Capture the cell that displays the provided text and extract its (x, y) central coordinate. 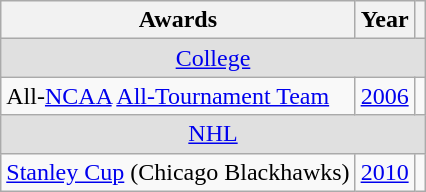
Year (384, 20)
College (213, 58)
All-NCAA All-Tournament Team (178, 96)
2010 (384, 172)
NHL (213, 134)
Stanley Cup (Chicago Blackhawks) (178, 172)
2006 (384, 96)
Awards (178, 20)
